Extract the (x, y) coordinate from the center of the cell holding the provided text.  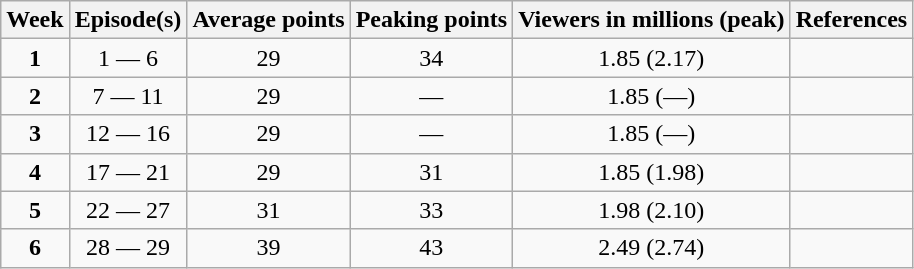
4 (35, 172)
33 (431, 210)
1.85 (2.17) (652, 58)
2.49 (2.74) (652, 248)
Average points (268, 20)
1 (35, 58)
12 — 16 (128, 134)
39 (268, 248)
5 (35, 210)
22 — 27 (128, 210)
17 — 21 (128, 172)
Episode(s) (128, 20)
1 — 6 (128, 58)
43 (431, 248)
2 (35, 96)
1.85 (1.98) (652, 172)
Viewers in millions (peak) (652, 20)
References (852, 20)
Peaking points (431, 20)
34 (431, 58)
7 — 11 (128, 96)
28 — 29 (128, 248)
6 (35, 248)
3 (35, 134)
Week (35, 20)
1.98 (2.10) (652, 210)
